Capture the cell that displays the provided text and extract its [X, Y] central coordinate. 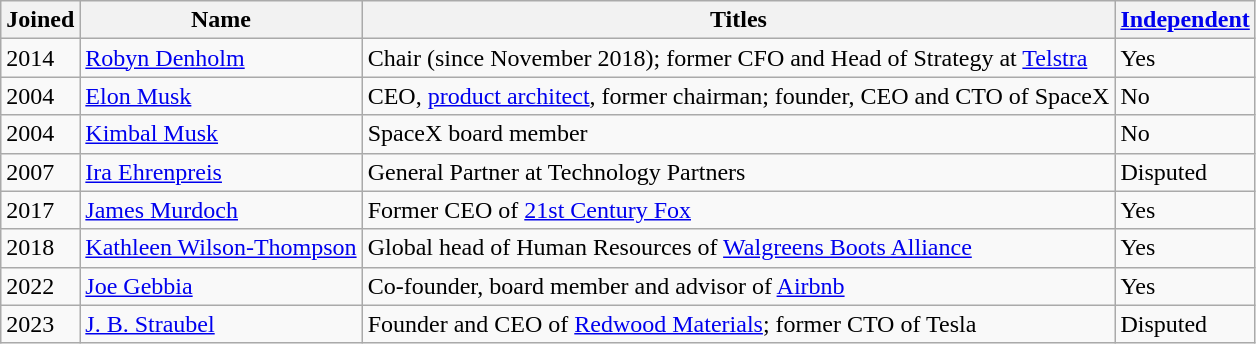
General Partner at Technology Partners [738, 172]
Global head of Human Resources of Walgreens Boots Alliance [738, 248]
2017 [40, 210]
Founder and CEO of Redwood Materials; former CTO of Tesla [738, 324]
2007 [40, 172]
Titles [738, 20]
Joined [40, 20]
2014 [40, 58]
Elon Musk [221, 96]
Kimbal Musk [221, 134]
Independent [1185, 20]
J. B. Straubel [221, 324]
CEO, product architect, former chairman; founder, CEO and CTO of SpaceX [738, 96]
Joe Gebbia [221, 286]
SpaceX board member [738, 134]
Robyn Denholm [221, 58]
2022 [40, 286]
Chair (since November 2018); former CFO and Head of Strategy at Telstra [738, 58]
Name [221, 20]
Co-founder, board member and advisor of Airbnb [738, 286]
James Murdoch [221, 210]
Former CEO of 21st Century Fox [738, 210]
Kathleen Wilson-Thompson [221, 248]
Ira Ehrenpreis [221, 172]
2023 [40, 324]
2018 [40, 248]
